Output the [x, y] coordinate of the center of the cell containing the given text.  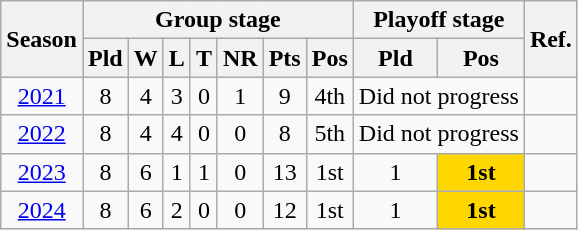
2022 [42, 134]
L [176, 58]
Pts [284, 58]
W [146, 58]
T [204, 58]
2 [176, 210]
Season [42, 39]
3 [176, 96]
13 [284, 172]
12 [284, 210]
2024 [42, 210]
Playoff stage [438, 20]
Ref. [550, 39]
5th [330, 134]
NR [240, 58]
4th [330, 96]
2023 [42, 172]
2021 [42, 96]
Group stage [218, 20]
9 [284, 96]
